From the cell containing the given text, extract its center point as (x, y) coordinate. 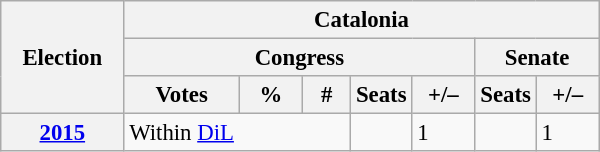
Congress (300, 58)
# (327, 95)
% (270, 95)
Within DiL (238, 133)
Votes (182, 95)
Election (62, 58)
Senate (537, 58)
2015 (62, 133)
Catalonia (362, 20)
